Pinpoint the cell where the given text exists, returning its (X, Y) midpoint coordinate. 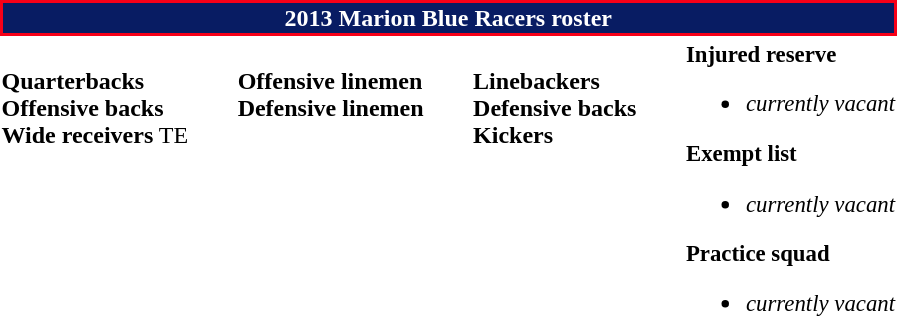
2013 Marion Blue Racers roster (448, 18)
